Return the [X, Y] coordinate for the center point of the cell that contains the specified text.  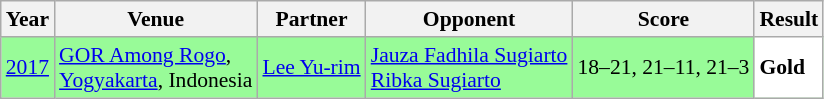
Jauza Fadhila Sugiarto Ribka Sugiarto [470, 68]
18–21, 21–11, 21–3 [663, 68]
GOR Among Rogo,Yogyakarta, Indonesia [156, 68]
Venue [156, 19]
Opponent [470, 19]
2017 [28, 68]
Score [663, 19]
Gold [788, 68]
Result [788, 19]
Lee Yu-rim [311, 68]
Partner [311, 19]
Year [28, 19]
